For the text-containing cell, return its midpoint in [X, Y] coordinate format. 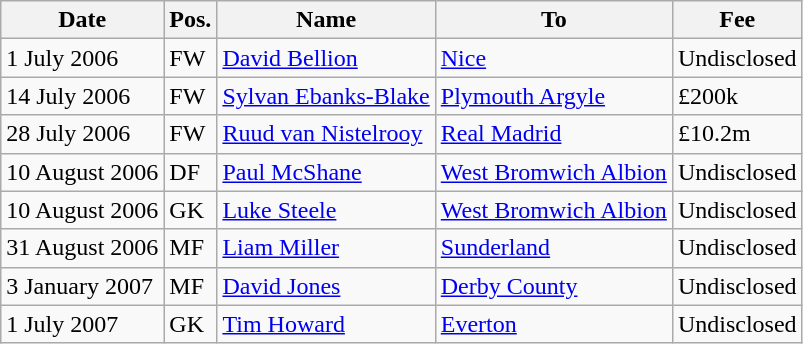
Everton [554, 324]
£10.2m [737, 134]
Sunderland [554, 248]
Fee [737, 20]
1 July 2006 [82, 58]
Liam Miller [326, 248]
£200k [737, 96]
Sylvan Ebanks-Blake [326, 96]
3 January 2007 [82, 286]
David Bellion [326, 58]
28 July 2006 [82, 134]
Paul McShane [326, 172]
1 July 2007 [82, 324]
To [554, 20]
Ruud van Nistelrooy [326, 134]
Derby County [554, 286]
14 July 2006 [82, 96]
Nice [554, 58]
DF [190, 172]
Plymouth Argyle [554, 96]
31 August 2006 [82, 248]
Pos. [190, 20]
Date [82, 20]
Name [326, 20]
David Jones [326, 286]
Luke Steele [326, 210]
Tim Howard [326, 324]
Real Madrid [554, 134]
